Determine the (x, y) coordinate at the center of the cell enclosing the given text.  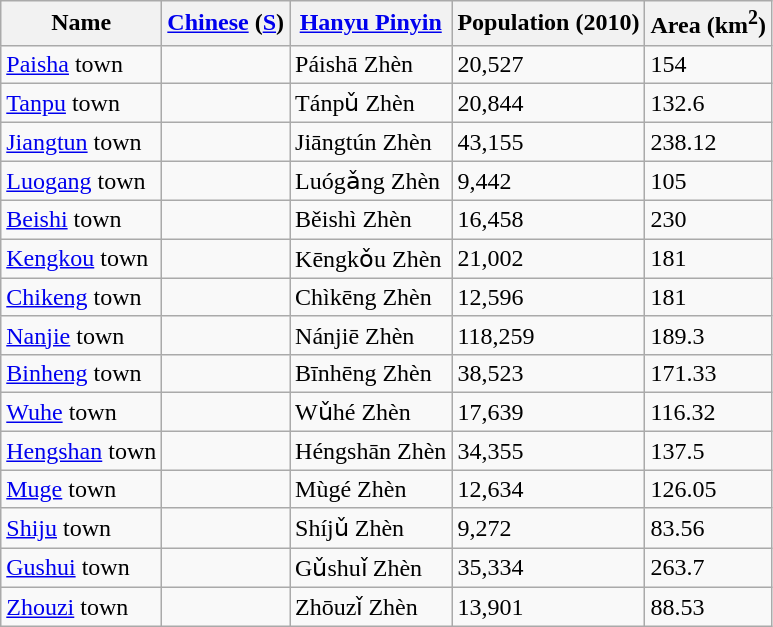
Kēngkǒu Zhèn (371, 259)
Muge town (82, 489)
263.7 (708, 568)
13,901 (548, 607)
132.6 (708, 103)
Gushui town (82, 568)
38,523 (548, 373)
Gǔshuǐ Zhèn (371, 568)
Beishi town (82, 220)
118,259 (548, 335)
116.32 (708, 412)
9,272 (548, 528)
Héngshān Zhèn (371, 451)
Jiāngtún Zhèn (371, 142)
171.33 (708, 373)
137.5 (708, 451)
Nánjiē Zhèn (371, 335)
20,527 (548, 64)
17,639 (548, 412)
Jiangtun town (82, 142)
Binheng town (82, 373)
88.53 (708, 607)
126.05 (708, 489)
Shíjǔ Zhèn (371, 528)
Mùgé Zhèn (371, 489)
154 (708, 64)
Luógǎng Zhèn (371, 181)
83.56 (708, 528)
Paisha town (82, 64)
Shiju town (82, 528)
Wuhe town (82, 412)
238.12 (708, 142)
12,596 (548, 297)
Kengkou town (82, 259)
Tánpǔ Zhèn (371, 103)
Population (2010) (548, 24)
Area (km2) (708, 24)
9,442 (548, 181)
Zhouzi town (82, 607)
Luogang town (82, 181)
Chikeng town (82, 297)
Zhōuzǐ Zhèn (371, 607)
230 (708, 220)
35,334 (548, 568)
21,002 (548, 259)
Hanyu Pinyin (371, 24)
Name (82, 24)
34,355 (548, 451)
Chìkēng Zhèn (371, 297)
Páishā Zhèn (371, 64)
105 (708, 181)
16,458 (548, 220)
Hengshan town (82, 451)
Tanpu town (82, 103)
Wǔhé Zhèn (371, 412)
20,844 (548, 103)
43,155 (548, 142)
Nanjie town (82, 335)
Chinese (S) (226, 24)
12,634 (548, 489)
Běishì Zhèn (371, 220)
Bīnhēng Zhèn (371, 373)
189.3 (708, 335)
